Detect which cell encompasses the target text, then output its (X, Y) center coordinate. 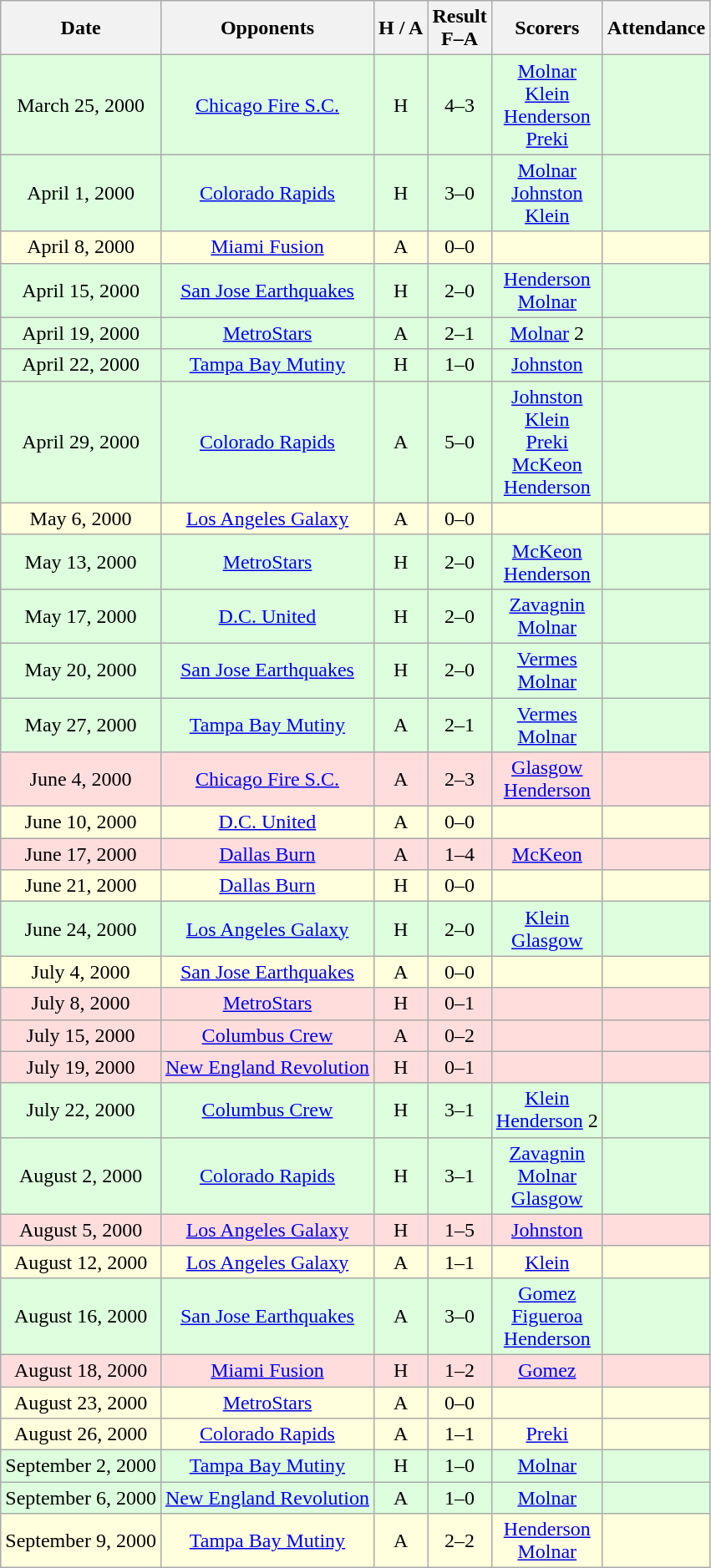
Scorers (546, 28)
August 18, 2000 (81, 1370)
Preki (546, 1434)
Gomez (546, 1370)
August 23, 2000 (81, 1402)
June 21, 2000 (81, 886)
4–3 (460, 105)
Opponents (267, 28)
August 12, 2000 (81, 1262)
July 4, 2000 (81, 972)
September 6, 2000 (81, 1498)
August 26, 2000 (81, 1434)
1–5 (460, 1230)
Date (81, 28)
July 19, 2000 (81, 1067)
Johnston Klein Preki McKeon Henderson (546, 442)
ResultF–A (460, 28)
McKeon (546, 854)
Klein Henderson 2 (546, 1110)
2–3 (460, 780)
September 9, 2000 (81, 1541)
April 19, 2000 (81, 333)
April 29, 2000 (81, 442)
Attendance (656, 28)
Gomez Figueroa Henderson (546, 1316)
Molnar 2 (546, 333)
April 15, 2000 (81, 291)
Klein Glasgow (546, 928)
May 6, 2000 (81, 518)
H / A (400, 28)
July 8, 2000 (81, 1004)
Zavagnin Molnar (546, 616)
April 1, 2000 (81, 193)
June 17, 2000 (81, 854)
Molnar Johnston Klein (546, 193)
1–4 (460, 854)
May 17, 2000 (81, 616)
Klein (546, 1262)
0–2 (460, 1035)
May 13, 2000 (81, 561)
May 27, 2000 (81, 725)
August 16, 2000 (81, 1316)
Zavagnin Molnar Glasgow (546, 1176)
1–2 (460, 1370)
March 25, 2000 (81, 105)
June 24, 2000 (81, 928)
June 10, 2000 (81, 822)
April 22, 2000 (81, 365)
2–2 (460, 1541)
5–0 (460, 442)
April 8, 2000 (81, 247)
May 20, 2000 (81, 670)
September 2, 2000 (81, 1466)
Glasgow Henderson (546, 780)
July 15, 2000 (81, 1035)
McKeon Henderson (546, 561)
July 22, 2000 (81, 1110)
June 4, 2000 (81, 780)
August 2, 2000 (81, 1176)
August 5, 2000 (81, 1230)
Molnar Klein Henderson Preki (546, 105)
